Return the (X, Y) coordinate for the center point of the cell that contains the specified text.  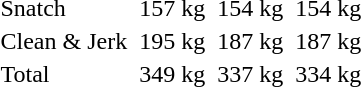
187 kg (250, 41)
195 kg (172, 41)
